For the text-containing cell, return its midpoint in (X, Y) coordinate format. 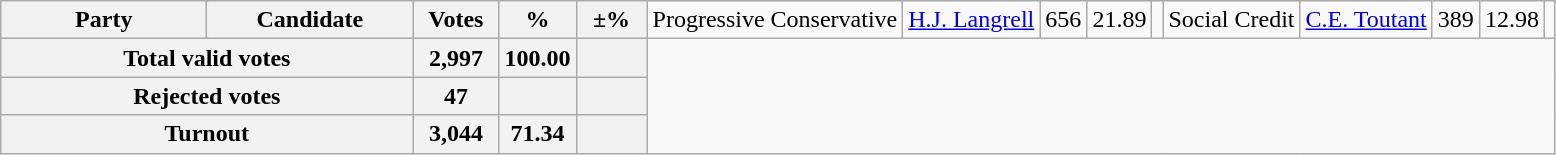
71.34 (538, 134)
3,044 (456, 134)
47 (456, 96)
Progressive Conservative (775, 20)
21.89 (1120, 20)
Party (104, 20)
Rejected votes (207, 96)
Candidate (310, 20)
2,997 (456, 58)
389 (1456, 20)
C.E. Toutant (1366, 20)
% (538, 20)
656 (1064, 20)
Social Credit (1232, 20)
Turnout (207, 134)
100.00 (538, 58)
Total valid votes (207, 58)
12.98 (1512, 20)
±% (612, 20)
Votes (456, 20)
H.J. Langrell (972, 20)
